Find where the given text appears and provide that cell's center as (x, y) coordinate. 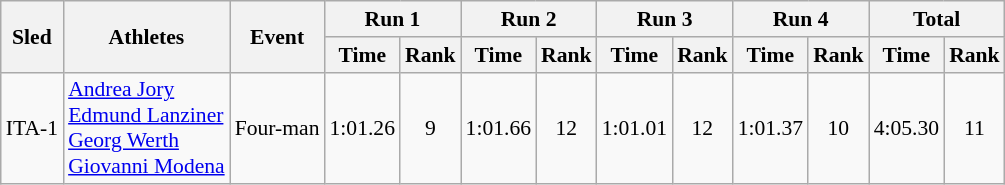
Event (278, 36)
10 (838, 128)
1:01.66 (498, 128)
Run 3 (665, 19)
11 (974, 128)
Andrea JoryEdmund LanzinerGeorg WerthGiovanni Modena (146, 128)
ITA-1 (32, 128)
1:01.26 (362, 128)
9 (430, 128)
1:01.37 (770, 128)
1:01.01 (634, 128)
Run 2 (529, 19)
Run 1 (393, 19)
Four-man (278, 128)
Total (937, 19)
4:05.30 (906, 128)
Sled (32, 36)
Run 4 (801, 19)
Athletes (146, 36)
